Return the [X, Y] coordinate for the center point of the cell that contains the specified text.  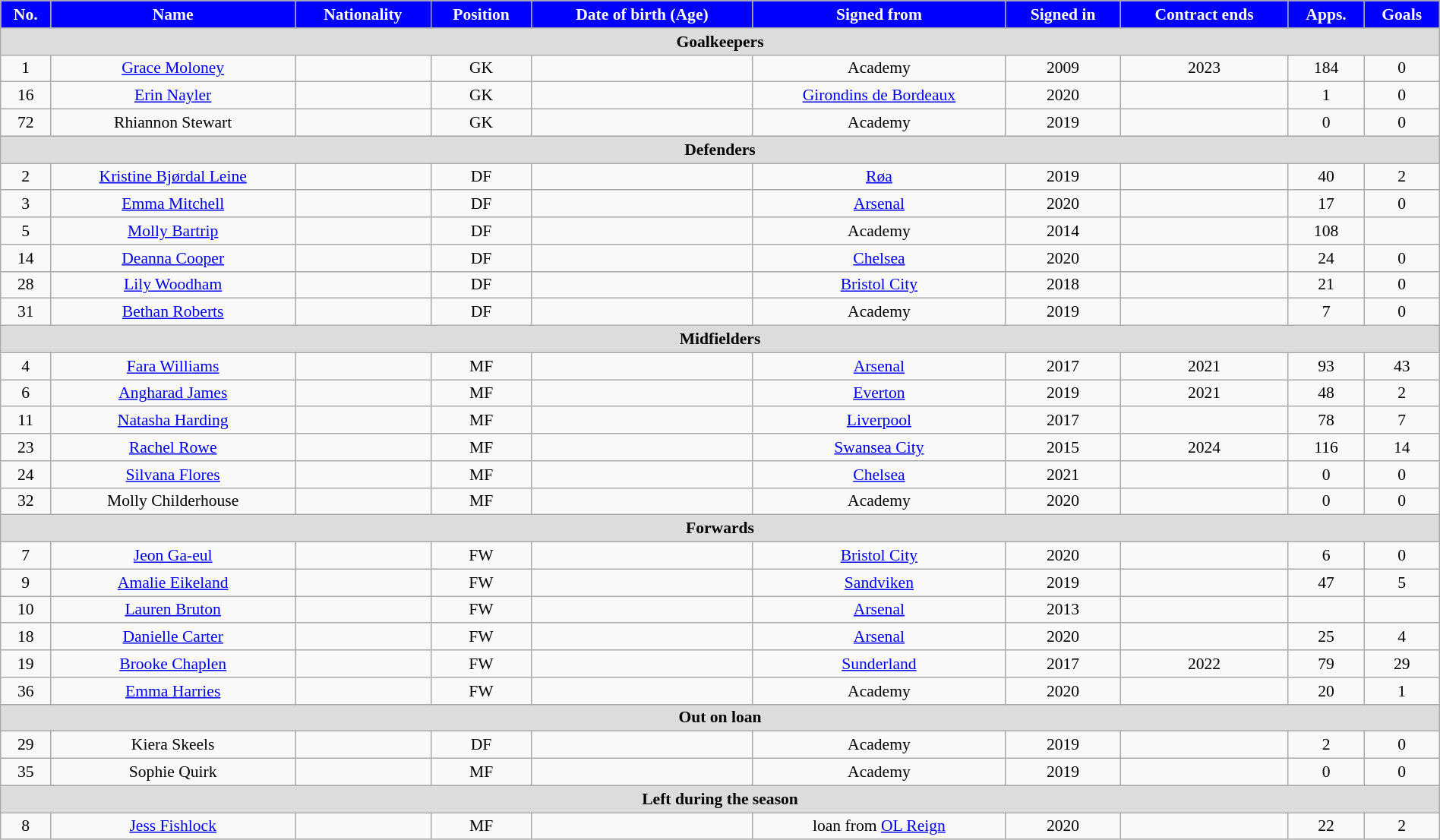
18 [26, 637]
Liverpool [879, 421]
Signed in [1063, 14]
Forwards [720, 529]
Kiera Skeels [173, 745]
16 [26, 96]
43 [1402, 366]
loan from OL Reign [879, 826]
Everton [879, 393]
116 [1326, 447]
Bethan Roberts [173, 312]
47 [1326, 583]
78 [1326, 421]
8 [26, 826]
25 [1326, 637]
2009 [1063, 68]
2013 [1063, 610]
72 [26, 123]
31 [26, 312]
Out on loan [720, 718]
Rachel Rowe [173, 447]
Erin Nayler [173, 96]
2015 [1063, 447]
Goals [1402, 14]
Lily Woodham [173, 285]
Molly Childerhouse [173, 501]
Danielle Carter [173, 637]
36 [26, 691]
22 [1326, 826]
35 [26, 772]
32 [26, 501]
Swansea City [879, 447]
3 [26, 204]
93 [1326, 366]
9 [26, 583]
17 [1326, 204]
Nationality [363, 14]
10 [26, 610]
Apps. [1326, 14]
Midfielders [720, 339]
79 [1326, 664]
Røa [879, 177]
21 [1326, 285]
No. [26, 14]
Deanna Cooper [173, 258]
Name [173, 14]
Fara Williams [173, 366]
20 [1326, 691]
Molly Bartrip [173, 231]
Emma Mitchell [173, 204]
2024 [1205, 447]
184 [1326, 68]
2022 [1205, 664]
Amalie Eikeland [173, 583]
2018 [1063, 285]
19 [26, 664]
Brooke Chaplen [173, 664]
Silvana Flores [173, 475]
48 [1326, 393]
2014 [1063, 231]
Emma Harries [173, 691]
Contract ends [1205, 14]
Sandviken [879, 583]
Grace Moloney [173, 68]
Defenders [720, 150]
Natasha Harding [173, 421]
Angharad James [173, 393]
Kristine Bjørdal Leine [173, 177]
Signed from [879, 14]
Sophie Quirk [173, 772]
Jess Fishlock [173, 826]
23 [26, 447]
40 [1326, 177]
Jeon Ga-eul [173, 556]
108 [1326, 231]
Girondins de Bordeaux [879, 96]
Sunderland [879, 664]
Left during the season [720, 799]
Position [482, 14]
Lauren Bruton [173, 610]
28 [26, 285]
Rhiannon Stewart [173, 123]
11 [26, 421]
Date of birth (Age) [643, 14]
2023 [1205, 68]
Goalkeepers [720, 42]
